Output the (x, y) coordinate of the center of the cell containing the given text.  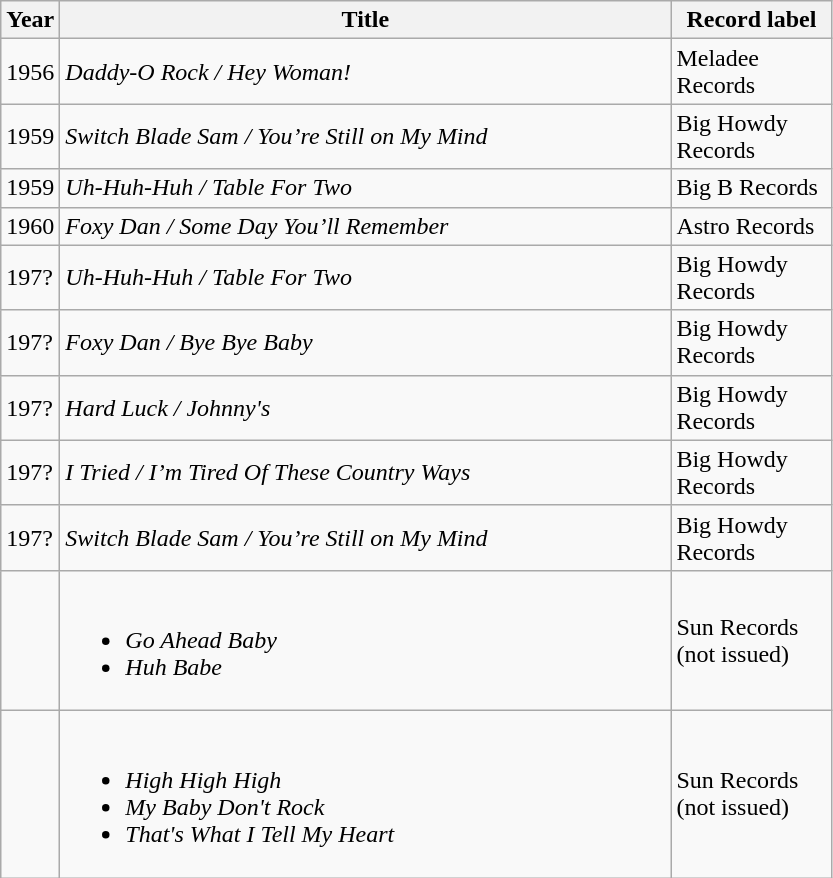
Astro Records (752, 226)
Foxy Dan / Bye Bye Baby (366, 342)
Daddy-O Rock / Hey Woman! (366, 72)
High High HighMy Baby Don't RockThat's What I Tell My Heart (366, 794)
1960 (30, 226)
Big B Records (752, 188)
Record label (752, 20)
Title (366, 20)
Year (30, 20)
1956 (30, 72)
Hard Luck / Johnny's (366, 408)
Go Ahead BabyHuh Babe (366, 640)
Meladee Records (752, 72)
I Tried / I’m Tired Of These Country Ways (366, 472)
Foxy Dan / Some Day You’ll Remember (366, 226)
